Pinpoint the cell where the given text exists, returning its [x, y] midpoint coordinate. 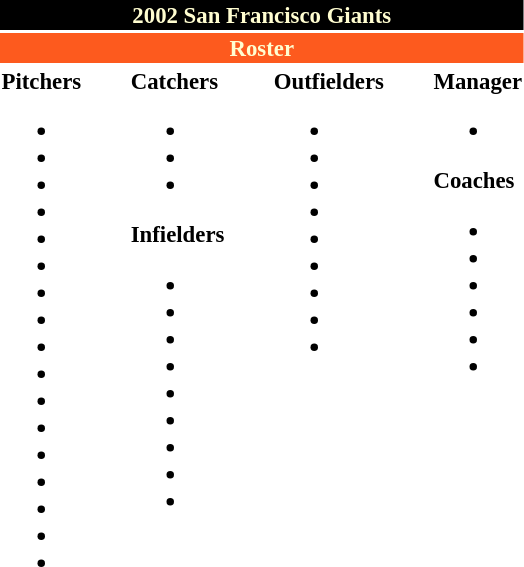
2002 San Francisco Giants [262, 15]
Roster [262, 48]
